Find where the given text appears and provide that cell's center as [x, y] coordinate. 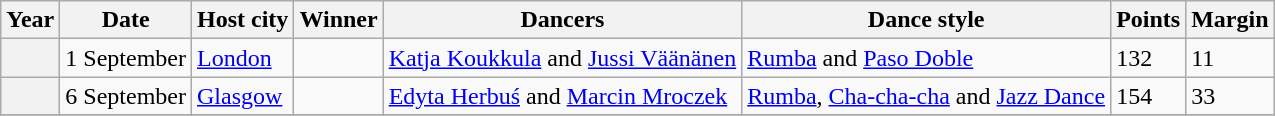
Host city [242, 20]
Margin [1230, 20]
Katja Koukkula and Jussi Väänänen [562, 58]
Rumba and Paso Doble [926, 58]
Rumba, Cha-cha-cha and Jazz Dance [926, 96]
Dancers [562, 20]
11 [1230, 58]
Date [126, 20]
Points [1148, 20]
Dance style [926, 20]
33 [1230, 96]
Edyta Herbuś and Marcin Mroczek [562, 96]
Winner [338, 20]
Year [30, 20]
London [242, 58]
Glasgow [242, 96]
132 [1148, 58]
154 [1148, 96]
1 September [126, 58]
6 September [126, 96]
